Locate the cell with the specified text and output its [x, y] center coordinate. 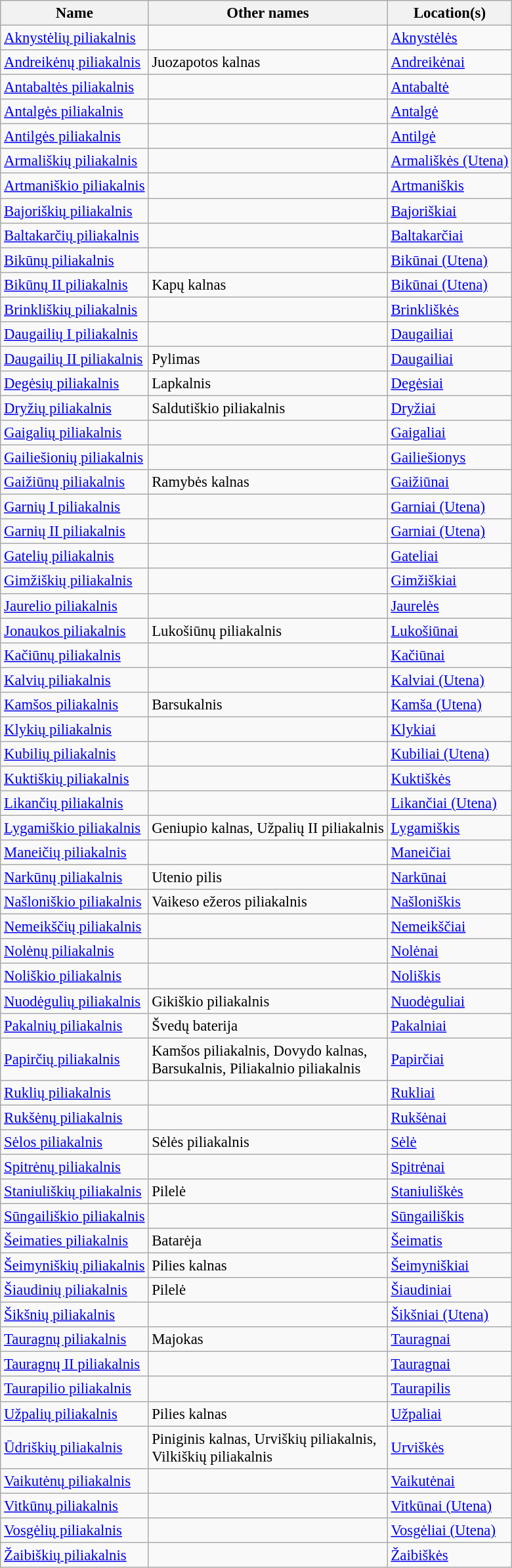
Saldutiškio piliakalnis [268, 408]
Gailiešionys [450, 458]
Antilgė [450, 137]
Gaigalių piliakalnis [75, 433]
Žaibiškės [450, 1555]
Nuodėgulių piliakalnis [75, 1001]
Vosgėliai (Utena) [450, 1531]
Barsukalnis [268, 705]
Spitrėnai [450, 1167]
Dryžiai [450, 408]
Gaižiūnai [450, 482]
Lukošiūnai [450, 631]
Jonaukos piliakalnis [75, 631]
Taurapilis [450, 1389]
Artmaniškis [450, 186]
Degėsių piliakalnis [75, 384]
Gikiškio piliakalnis [268, 1001]
Piniginis kalnas, Urviškių piliakalnis, Vilkiškių piliakalnis [268, 1448]
Bikūnų II piliakalnis [75, 284]
Antalgės piliakalnis [75, 112]
Gimžiškių piliakalnis [75, 581]
Gaigaliai [450, 433]
Lukošiūnų piliakalnis [268, 631]
Narkūnų piliakalnis [75, 878]
Noliškis [450, 976]
Šeimaties piliakalnis [75, 1241]
Likančių piliakalnis [75, 803]
Nolėnai [450, 952]
Kalviai (Utena) [450, 680]
Staniuliškių piliakalnis [75, 1192]
Nemeikščių piliakalnis [75, 927]
Vitkūnų piliakalnis [75, 1506]
Staniuliškės [450, 1192]
Antalgė [450, 112]
Bajoriškiai [450, 211]
Narkūnai [450, 878]
Šikšnių piliakalnis [75, 1315]
Kamšos piliakalnis, Dovydo kalnas, Barsukalnis, Piliakalnio piliakalnis [268, 1059]
Daugailių I piliakalnis [75, 334]
Jaurelės [450, 606]
Sūngailiškio piliakalnis [75, 1216]
Kubiliai (Utena) [450, 754]
Brinkliškių piliakalnis [75, 309]
Lapkalnis [268, 384]
Gailiešionių piliakalnis [75, 458]
Utenio pilis [268, 878]
Nuodėguliai [450, 1001]
Ruklių piliakalnis [75, 1092]
Kuktiškės [450, 778]
Baltakarčių piliakalnis [75, 235]
Aknystėlių piliakalnis [75, 38]
Klykiai [450, 729]
Vitkūnai (Utena) [450, 1506]
Rukliai [450, 1092]
Našloniškio piliakalnis [75, 902]
Other names [268, 13]
Geniupio kalnas, Užpalių II piliakalnis [268, 828]
Batarėja [268, 1241]
Kubilių piliakalnis [75, 754]
Šeimatis [450, 1241]
Ūdriškių piliakalnis [75, 1448]
Baltakarčiai [450, 235]
Antilgės piliakalnis [75, 137]
Noliškio piliakalnis [75, 976]
Šikšniai (Utena) [450, 1315]
Kapų kalnas [268, 284]
Rukšėnai [450, 1117]
Aknystėlės [450, 38]
Gaižiūnų piliakalnis [75, 482]
Armališkių piliakalnis [75, 161]
Švedų baterija [268, 1025]
Lygamiškio piliakalnis [75, 828]
Užpaliai [450, 1414]
Pakalniai [450, 1025]
Rukšėnų piliakalnis [75, 1117]
Pakalnių piliakalnis [75, 1025]
Papirčių piliakalnis [75, 1059]
Antabaltės piliakalnis [75, 87]
Gimžiškiai [450, 581]
Bajoriškių piliakalnis [75, 211]
Šeimyniškių piliakalnis [75, 1266]
Andreikėnai [450, 62]
Location(s) [450, 13]
Kamša (Utena) [450, 705]
Vaikutėnai [450, 1481]
Kačiūnai [450, 655]
Sėlė [450, 1142]
Nemeikščiai [450, 927]
Garnių II piliakalnis [75, 531]
Tauragnų piliakalnis [75, 1339]
Papirčiai [450, 1059]
Kuktiškių piliakalnis [75, 778]
Kalvių piliakalnis [75, 680]
Bikūnų piliakalnis [75, 260]
Kamšos piliakalnis [75, 705]
Jaurelio piliakalnis [75, 606]
Maneičiai [450, 853]
Vaikutėnų piliakalnis [75, 1481]
Dryžių piliakalnis [75, 408]
Vaikeso ežeros piliakalnis [268, 902]
Ramybės kalnas [268, 482]
Antabaltė [450, 87]
Armališkės (Utena) [450, 161]
Klykių piliakalnis [75, 729]
Žaibiškių piliakalnis [75, 1555]
Gatelių piliakalnis [75, 556]
Majokas [268, 1339]
Daugailių II piliakalnis [75, 359]
Šiaudinių piliakalnis [75, 1290]
Šiaudiniai [450, 1290]
Brinkliškės [450, 309]
Sūngailiškis [450, 1216]
Tauragnų II piliakalnis [75, 1364]
Maneičių piliakalnis [75, 853]
Spitrėnų piliakalnis [75, 1167]
Sėlės piliakalnis [268, 1142]
Degėsiai [450, 384]
Garnių I piliakalnis [75, 507]
Lygamiškis [450, 828]
Nolėnų piliakalnis [75, 952]
Kačiūnų piliakalnis [75, 655]
Juozapotos kalnas [268, 62]
Name [75, 13]
Šeimyniškiai [450, 1266]
Taurapilio piliakalnis [75, 1389]
Andreikėnų piliakalnis [75, 62]
Užpalių piliakalnis [75, 1414]
Pylimas [268, 359]
Urviškės [450, 1448]
Artmaniškio piliakalnis [75, 186]
Sėlos piliakalnis [75, 1142]
Gateliai [450, 556]
Našloniškis [450, 902]
Vosgėlių piliakalnis [75, 1531]
Likančiai (Utena) [450, 803]
